Detect which cell encompasses the target text, then output its (X, Y) center coordinate. 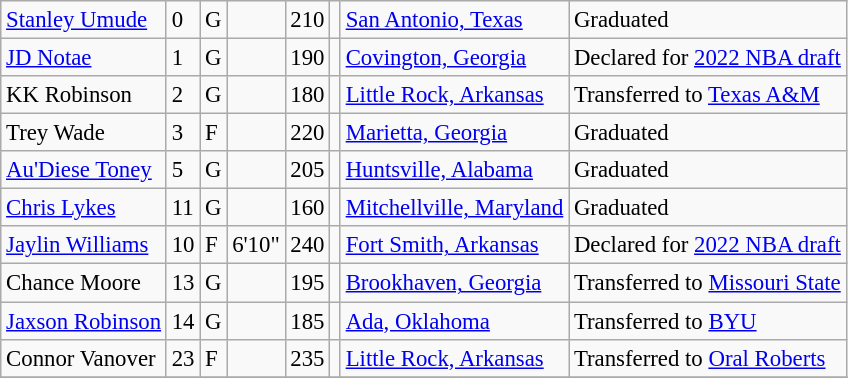
5 (182, 170)
10 (182, 245)
6'10" (256, 245)
2 (182, 95)
195 (308, 283)
Marietta, Georgia (454, 133)
220 (308, 133)
205 (308, 170)
Chris Lykes (84, 208)
San Antonio, Texas (454, 20)
14 (182, 321)
Covington, Georgia (454, 58)
0 (182, 20)
Chance Moore (84, 283)
KK Robinson (84, 95)
Au'Diese Toney (84, 170)
JD Notae (84, 58)
Jaylin Williams (84, 245)
240 (308, 245)
Huntsville, Alabama (454, 170)
Transferred to Oral Roberts (708, 358)
Transferred to Texas A&M (708, 95)
Mitchellville, Maryland (454, 208)
190 (308, 58)
Trey Wade (84, 133)
3 (182, 133)
Brookhaven, Georgia (454, 283)
Stanley Umude (84, 20)
185 (308, 321)
Fort Smith, Arkansas (454, 245)
Jaxson Robinson (84, 321)
Connor Vanover (84, 358)
160 (308, 208)
Transferred to Missouri State (708, 283)
11 (182, 208)
1 (182, 58)
210 (308, 20)
235 (308, 358)
Ada, Oklahoma (454, 321)
Transferred to BYU (708, 321)
13 (182, 283)
23 (182, 358)
180 (308, 95)
